Search for the cell housing the specified text and yield its (X, Y) center coordinate. 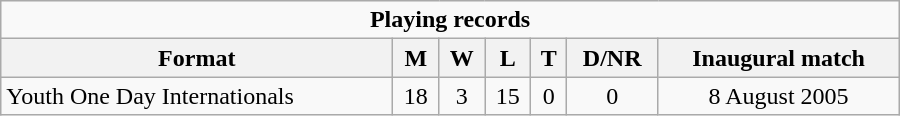
Playing records (450, 20)
Youth One Day Internationals (197, 96)
T (549, 58)
18 (416, 96)
L (508, 58)
Format (197, 58)
3 (462, 96)
M (416, 58)
15 (508, 96)
W (462, 58)
Inaugural match (778, 58)
8 August 2005 (778, 96)
D/NR (612, 58)
